Determine the (X, Y) coordinate at the center of the cell enclosing the given text.  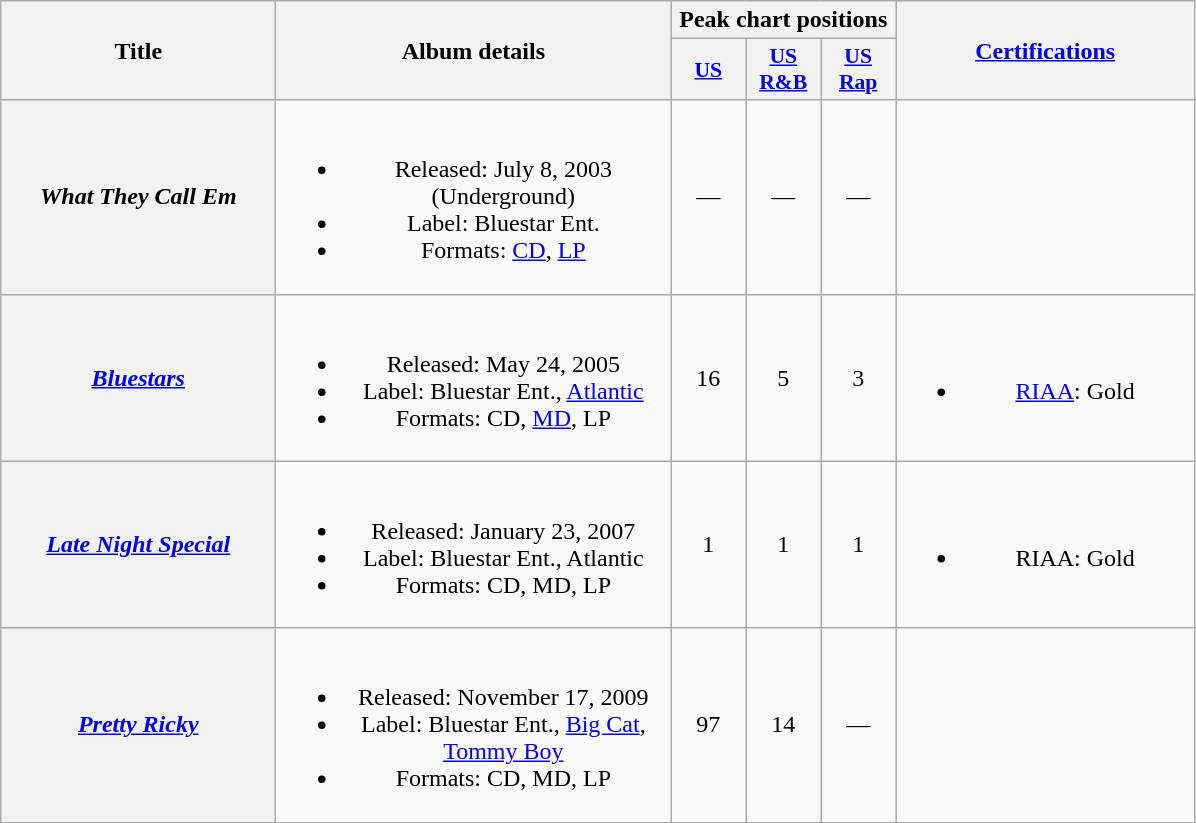
3 (858, 378)
US R&B (784, 70)
Bluestars (138, 378)
Title (138, 50)
Released: January 23, 2007Label: Bluestar Ent., AtlanticFormats: CD, MD, LP (474, 544)
Released: November 17, 2009Label: Bluestar Ent., Big Cat, Tommy BoyFormats: CD, MD, LP (474, 725)
5 (784, 378)
Late Night Special (138, 544)
Released: May 24, 2005Label: Bluestar Ent., AtlanticFormats: CD, MD, LP (474, 378)
What They Call Em (138, 197)
US (708, 70)
97 (708, 725)
14 (784, 725)
Album details (474, 50)
Pretty Ricky (138, 725)
Peak chart positions (784, 20)
US Rap (858, 70)
16 (708, 378)
Released: July 8, 2003 (Underground)Label: Bluestar Ent.Formats: CD, LP (474, 197)
Certifications (1046, 50)
